Capture the cell that displays the provided text and extract its (x, y) central coordinate. 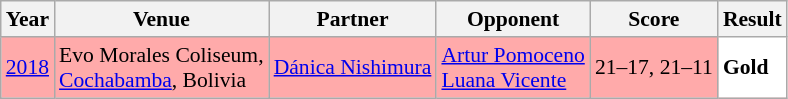
2018 (28, 68)
Dánica Nishimura (353, 68)
Opponent (512, 19)
Artur Pomoceno Luana Vicente (512, 68)
Partner (353, 19)
Year (28, 19)
Venue (162, 19)
Gold (752, 68)
Score (654, 19)
Evo Morales Coliseum,Cochabamba, Bolivia (162, 68)
Result (752, 19)
21–17, 21–11 (654, 68)
